Return the (X, Y) coordinate for the center point of the cell that contains the specified text.  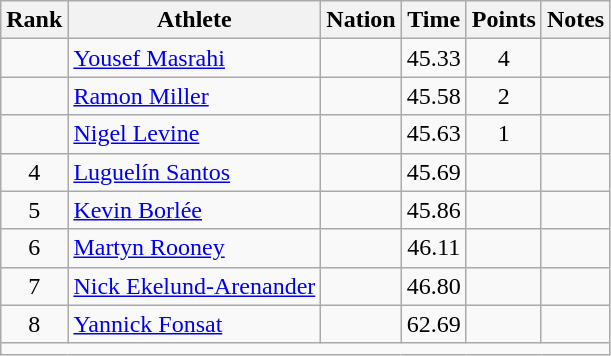
45.86 (434, 210)
46.11 (434, 248)
Athlete (194, 20)
2 (504, 96)
Nation (361, 20)
1 (504, 134)
45.69 (434, 172)
Nigel Levine (194, 134)
5 (34, 210)
8 (34, 324)
Martyn Rooney (194, 248)
Yannick Fonsat (194, 324)
Ramon Miller (194, 96)
Points (504, 20)
Rank (34, 20)
45.33 (434, 58)
62.69 (434, 324)
Nick Ekelund-Arenander (194, 286)
Notes (575, 20)
Luguelín Santos (194, 172)
6 (34, 248)
46.80 (434, 286)
Yousef Masrahi (194, 58)
45.58 (434, 96)
7 (34, 286)
45.63 (434, 134)
Time (434, 20)
Kevin Borlée (194, 210)
